Determine the (x, y) coordinate at the center of the cell enclosing the given text.  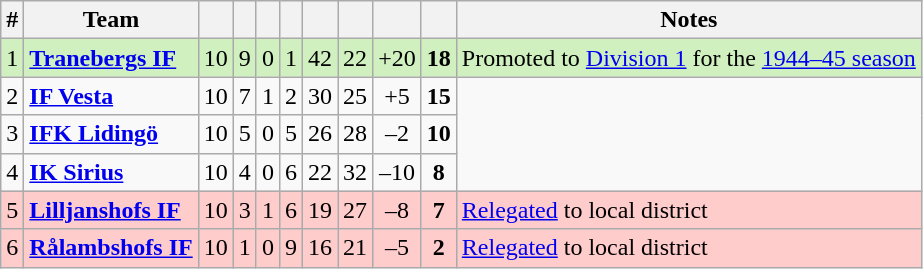
Team (111, 20)
25 (356, 96)
Tranebergs IF (111, 58)
19 (320, 210)
32 (356, 172)
30 (320, 96)
# (12, 20)
Rålambshofs IF (111, 248)
15 (438, 96)
28 (356, 134)
+20 (398, 58)
42 (320, 58)
18 (438, 58)
21 (356, 248)
Notes (688, 20)
IFK Lidingö (111, 134)
+5 (398, 96)
IF Vesta (111, 96)
Lilljanshofs IF (111, 210)
–5 (398, 248)
–8 (398, 210)
27 (356, 210)
Promoted to Division 1 for the 1944–45 season (688, 58)
26 (320, 134)
16 (320, 248)
–10 (398, 172)
IK Sirius (111, 172)
–2 (398, 134)
8 (438, 172)
